Locate the cell with the specified text and output its (X, Y) center coordinate. 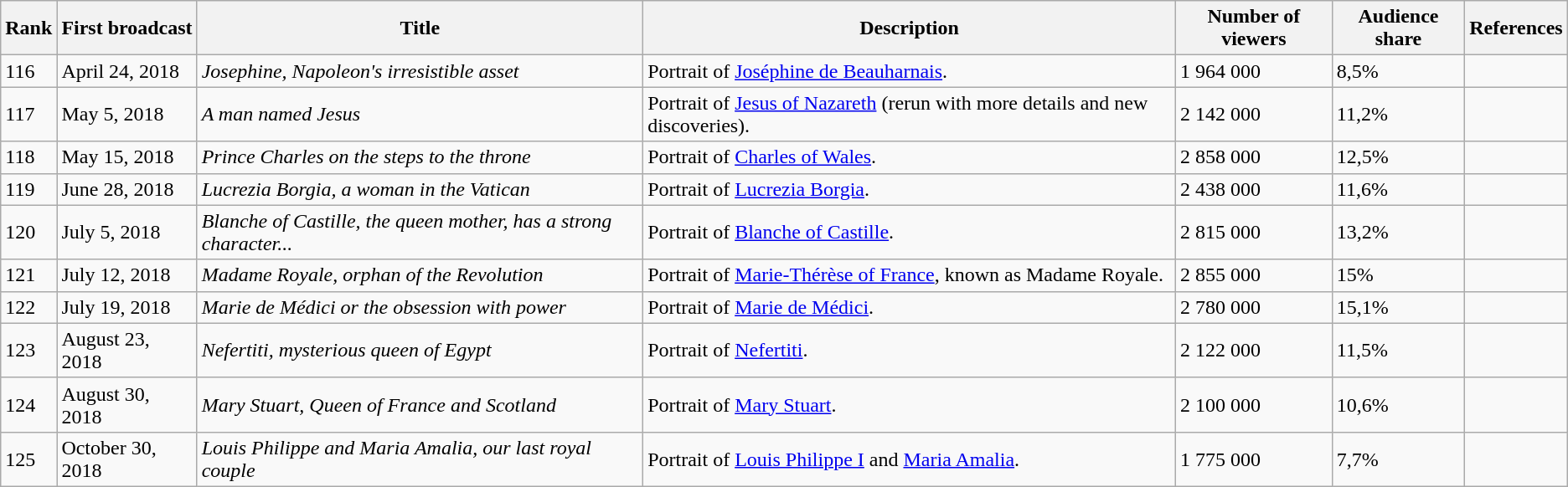
1 775 000 (1253, 459)
July 19, 2018 (127, 307)
2 858 000 (1253, 157)
10,6% (1398, 405)
July 5, 2018 (127, 233)
13,2% (1398, 233)
Portrait of Louis Philippe I and Maria Amalia. (910, 459)
124 (28, 405)
May 5, 2018 (127, 114)
Number of viewers (1253, 28)
Nefertiti, mysterious queen of Egypt (420, 350)
116 (28, 71)
Josephine, Napoleon's irresistible asset (420, 71)
Title (420, 28)
Portrait of Mary Stuart. (910, 405)
2 100 000 (1253, 405)
2 142 000 (1253, 114)
Mary Stuart, Queen of France and Scotland (420, 405)
Description (910, 28)
First broadcast (127, 28)
117 (28, 114)
June 28, 2018 (127, 189)
April 24, 2018 (127, 71)
July 12, 2018 (127, 275)
Portrait of Charles of Wales. (910, 157)
Audience share (1398, 28)
Portrait of Lucrezia Borgia. (910, 189)
October 30, 2018 (127, 459)
7,7% (1398, 459)
August 30, 2018 (127, 405)
122 (28, 307)
8,5% (1398, 71)
12,5% (1398, 157)
11,5% (1398, 350)
May 15, 2018 (127, 157)
120 (28, 233)
Lucrezia Borgia, a woman in the Vatican (420, 189)
August 23, 2018 (127, 350)
11,6% (1398, 189)
2 438 000 (1253, 189)
Marie de Médici or the obsession with power (420, 307)
2 855 000 (1253, 275)
2 780 000 (1253, 307)
References (1516, 28)
2 815 000 (1253, 233)
Blanche of Castille, the queen mother, has a strong character... (420, 233)
2 122 000 (1253, 350)
Portrait of Marie-Thérèse of France, known as Madame Royale. (910, 275)
123 (28, 350)
11,2% (1398, 114)
Portrait of Joséphine de Beauharnais. (910, 71)
Portrait of Marie de Médici. (910, 307)
A man named Jesus (420, 114)
Portrait of Jesus of Nazareth (rerun with more details and new discoveries). (910, 114)
Portrait of Nefertiti. (910, 350)
15% (1398, 275)
Prince Charles on the steps to the throne (420, 157)
Madame Royale, orphan of the Revolution (420, 275)
Rank (28, 28)
119 (28, 189)
118 (28, 157)
Louis Philippe and Maria Amalia, our last royal couple (420, 459)
15,1% (1398, 307)
125 (28, 459)
Portrait of Blanche of Castille. (910, 233)
121 (28, 275)
1 964 000 (1253, 71)
